Return the (X, Y) coordinate for the center point of the cell that contains the specified text.  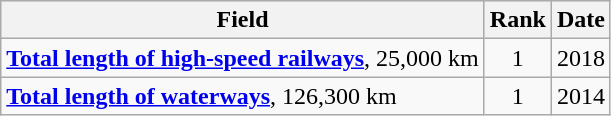
Rank (518, 20)
2014 (580, 96)
Total length of waterways, 126,300 km (243, 96)
Date (580, 20)
Total length of high-speed railways, 25,000 km (243, 58)
Field (243, 20)
2018 (580, 58)
